Pinpoint the cell where the given text exists, returning its [x, y] midpoint coordinate. 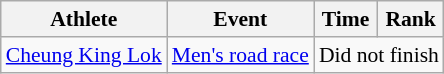
Did not finish [379, 55]
Athlete [84, 19]
Cheung King Lok [84, 55]
Rank [410, 19]
Men's road race [240, 55]
Event [240, 19]
Time [346, 19]
